Locate the cell with the specified text and output its [x, y] center coordinate. 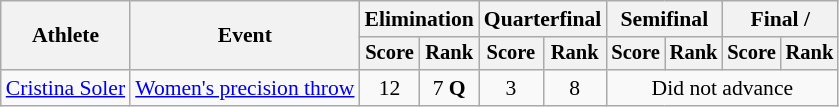
Semifinal [664, 19]
12 [390, 88]
Final / [780, 19]
Event [244, 36]
Elimination [420, 19]
Cristina Soler [66, 88]
Did not advance [722, 88]
Quarterfinal [543, 19]
8 [574, 88]
3 [511, 88]
Women's precision throw [244, 88]
Athlete [66, 36]
7 Q [450, 88]
